For the text-containing cell, return its midpoint in [X, Y] coordinate format. 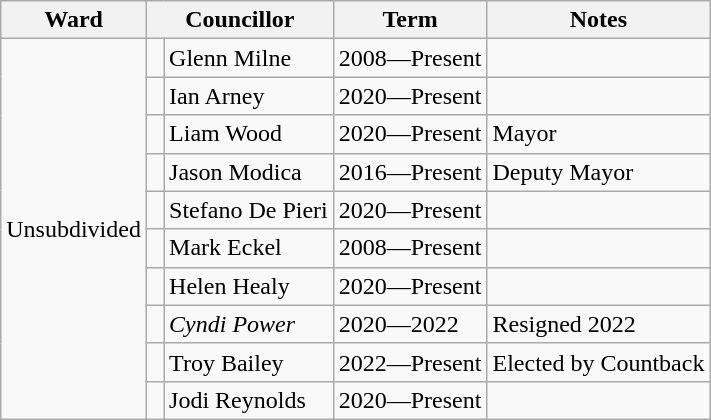
Elected by Countback [598, 362]
Unsubdivided [74, 230]
2020—2022 [410, 324]
Helen Healy [249, 286]
Stefano De Pieri [249, 210]
Glenn Milne [249, 58]
Ian Arney [249, 96]
Notes [598, 20]
Jodi Reynolds [249, 400]
Mayor [598, 134]
Resigned 2022 [598, 324]
Term [410, 20]
Liam Wood [249, 134]
2016—Present [410, 172]
Cyndi Power [249, 324]
Deputy Mayor [598, 172]
2022—Present [410, 362]
Ward [74, 20]
Mark Eckel [249, 248]
Troy Bailey [249, 362]
Jason Modica [249, 172]
Councillor [240, 20]
